Return [X, Y] of the center of cell containing provided text 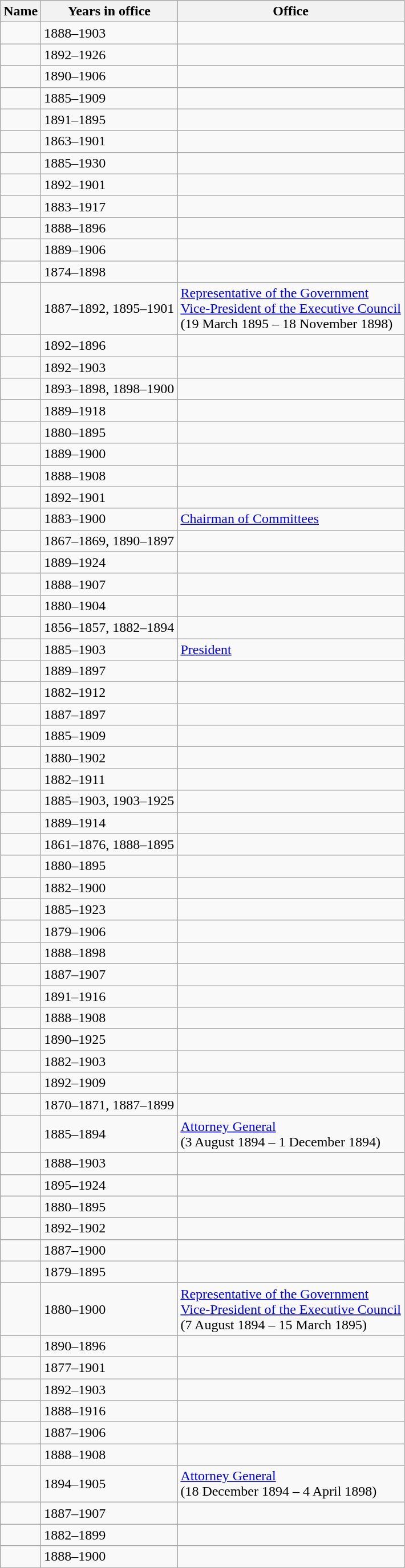
1889–1897 [110, 671]
1893–1898, 1898–1900 [110, 389]
1880–1902 [110, 758]
1888–1896 [110, 228]
1870–1871, 1887–1899 [110, 1105]
1885–1923 [110, 909]
1880–1900 [110, 1309]
1890–1896 [110, 1346]
Representative of the GovernmentVice-President of the Executive Council(19 March 1895 – 18 November 1898) [291, 309]
Attorney General(3 August 1894 – 1 December 1894) [291, 1134]
President [291, 649]
1892–1909 [110, 1083]
1891–1895 [110, 120]
1895–1924 [110, 1185]
1889–1924 [110, 562]
1892–1896 [110, 346]
1880–1904 [110, 606]
1874–1898 [110, 272]
1885–1930 [110, 163]
1879–1906 [110, 931]
1890–1925 [110, 1040]
Representative of the GovernmentVice-President of the Executive Council(7 August 1894 – 15 March 1895) [291, 1309]
Office [291, 11]
1883–1900 [110, 519]
1892–1926 [110, 55]
1883–1917 [110, 206]
1891–1916 [110, 997]
1879–1895 [110, 1272]
1887–1892, 1895–1901 [110, 309]
1890–1906 [110, 76]
1867–1869, 1890–1897 [110, 541]
1888–1900 [110, 1557]
1888–1916 [110, 1411]
1861–1876, 1888–1895 [110, 844]
Chairman of Committees [291, 519]
1882–1912 [110, 693]
1882–1911 [110, 779]
1889–1918 [110, 411]
1888–1907 [110, 584]
1882–1903 [110, 1061]
Years in office [110, 11]
1889–1900 [110, 454]
1882–1899 [110, 1535]
1892–1902 [110, 1228]
1885–1894 [110, 1134]
Attorney General(18 December 1894 – 4 April 1898) [291, 1484]
1856–1857, 1882–1894 [110, 627]
Name [21, 11]
1877–1901 [110, 1367]
1887–1906 [110, 1433]
1882–1900 [110, 888]
1889–1914 [110, 823]
1888–1898 [110, 953]
1885–1903 [110, 649]
1889–1906 [110, 250]
1894–1905 [110, 1484]
1887–1897 [110, 714]
1885–1903, 1903–1925 [110, 801]
1863–1901 [110, 141]
1887–1900 [110, 1250]
